Pinpoint the cell where the given text exists, returning its (X, Y) midpoint coordinate. 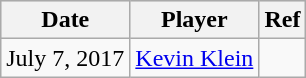
Kevin Klein (194, 58)
July 7, 2017 (66, 58)
Date (66, 20)
Player (194, 20)
Ref (282, 20)
